Detect which cell encompasses the target text, then output its [X, Y] center coordinate. 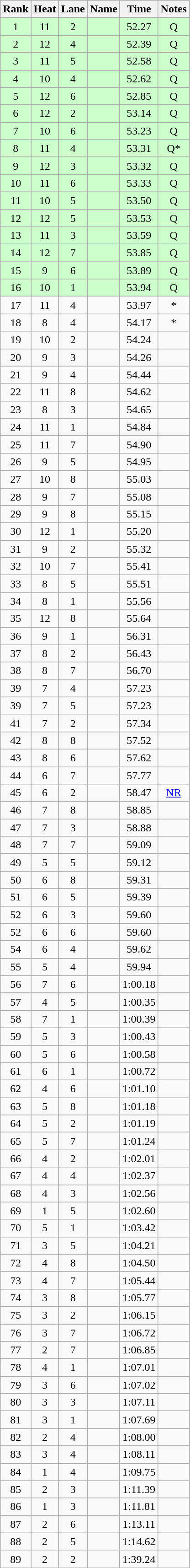
36 [16, 636]
35 [16, 619]
61 [16, 1072]
51 [16, 897]
NR [174, 793]
32 [16, 566]
57.34 [139, 723]
1:09.75 [139, 1472]
18 [16, 323]
29 [16, 514]
56.43 [139, 653]
56 [16, 984]
84 [16, 1472]
38 [16, 671]
44 [16, 776]
56.31 [139, 636]
59.39 [139, 897]
59.09 [139, 845]
55.64 [139, 619]
53.31 [139, 148]
64 [16, 1124]
41 [16, 723]
1:00.35 [139, 1002]
13 [16, 236]
46 [16, 810]
1:07.69 [139, 1420]
1:07.01 [139, 1368]
1:01.18 [139, 1106]
82 [16, 1437]
57 [16, 1002]
55.51 [139, 584]
23 [16, 410]
69 [16, 1211]
1:06.72 [139, 1333]
54.90 [139, 444]
16 [16, 288]
1:06.15 [139, 1315]
59 [16, 1036]
1:07.02 [139, 1385]
54 [16, 949]
58.85 [139, 810]
87 [16, 1524]
70 [16, 1228]
56.70 [139, 671]
53.89 [139, 270]
54.17 [139, 323]
48 [16, 845]
78 [16, 1368]
33 [16, 584]
57.77 [139, 776]
Heat [45, 9]
55.20 [139, 532]
67 [16, 1176]
1:07.11 [139, 1402]
22 [16, 392]
1:13.11 [139, 1524]
1:01.19 [139, 1124]
1:01.24 [139, 1141]
43 [16, 758]
54.84 [139, 427]
81 [16, 1420]
54.95 [139, 462]
1:11.39 [139, 1489]
55.15 [139, 514]
1:00.43 [139, 1036]
1:08.00 [139, 1437]
47 [16, 828]
26 [16, 462]
17 [16, 305]
1:01.10 [139, 1089]
1:02.60 [139, 1211]
Q* [174, 148]
60 [16, 1054]
59.12 [139, 862]
1:06.85 [139, 1350]
52.85 [139, 96]
83 [16, 1455]
53.50 [139, 200]
19 [16, 340]
53.53 [139, 218]
52.27 [139, 27]
1:11.81 [139, 1507]
66 [16, 1158]
79 [16, 1385]
55.56 [139, 601]
1:02.01 [139, 1158]
54.65 [139, 410]
53.97 [139, 305]
53.85 [139, 253]
1:03.42 [139, 1228]
1:02.56 [139, 1193]
1:05.77 [139, 1298]
30 [16, 532]
52.58 [139, 61]
86 [16, 1507]
Lane [73, 9]
54.44 [139, 375]
55.03 [139, 479]
59.62 [139, 949]
57.52 [139, 740]
45 [16, 793]
1:00.72 [139, 1072]
Notes [174, 9]
1:00.18 [139, 984]
53.23 [139, 131]
1:02.37 [139, 1176]
58.88 [139, 828]
Time [139, 9]
88 [16, 1541]
55.41 [139, 566]
Rank [16, 9]
76 [16, 1333]
72 [16, 1263]
21 [16, 375]
57.62 [139, 758]
27 [16, 479]
Name [103, 9]
50 [16, 880]
89 [16, 1559]
34 [16, 601]
63 [16, 1106]
75 [16, 1315]
1:14.62 [139, 1541]
49 [16, 862]
20 [16, 357]
1:04.21 [139, 1245]
1:00.58 [139, 1054]
55 [16, 967]
52.39 [139, 44]
80 [16, 1402]
59.31 [139, 880]
1:05.44 [139, 1280]
71 [16, 1245]
58.47 [139, 793]
53.59 [139, 236]
62 [16, 1089]
74 [16, 1298]
55.08 [139, 496]
53.14 [139, 113]
54.26 [139, 357]
58 [16, 1019]
28 [16, 496]
77 [16, 1350]
25 [16, 444]
73 [16, 1280]
54.24 [139, 340]
14 [16, 253]
31 [16, 549]
53.32 [139, 166]
54.62 [139, 392]
1:08.11 [139, 1455]
1:04.50 [139, 1263]
68 [16, 1193]
1:39.24 [139, 1559]
85 [16, 1489]
1:00.39 [139, 1019]
53.33 [139, 183]
52.62 [139, 79]
24 [16, 427]
59.94 [139, 967]
53.94 [139, 288]
55.32 [139, 549]
65 [16, 1141]
42 [16, 740]
15 [16, 270]
37 [16, 653]
